For the text-containing cell, return its midpoint in (x, y) coordinate format. 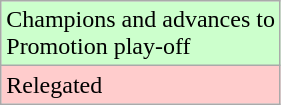
Relegated (141, 85)
Champions and advances toPromotion play-off (141, 34)
